Scan for the cell matching the given text and deliver its (x, y) coordinate at center. 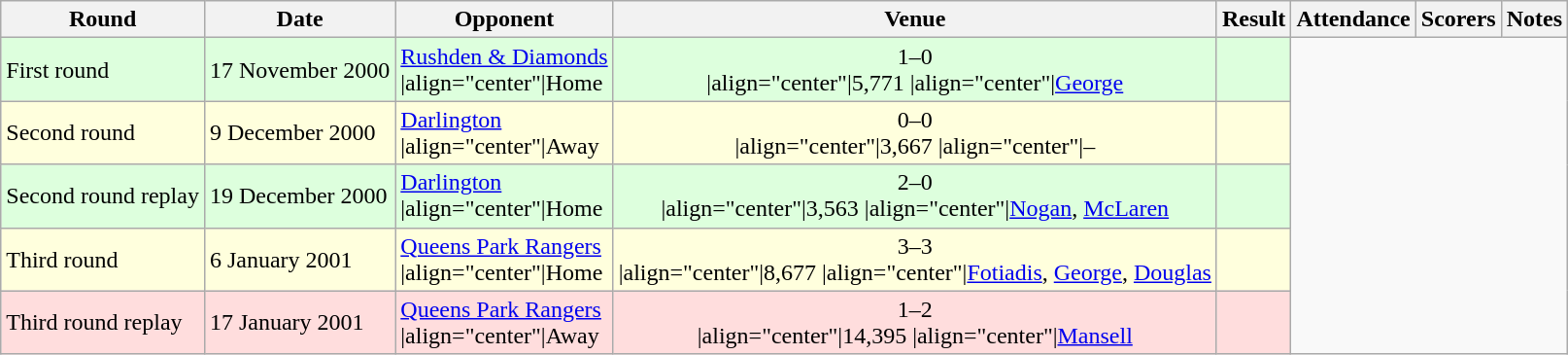
Date (299, 19)
3–3|align="center"|8,677 |align="center"|Fotiadis, George, Douglas (915, 259)
Round (103, 19)
Result (1253, 19)
Attendance (1353, 19)
Darlington|align="center"|Away (504, 132)
17 January 2001 (299, 323)
Notes (1534, 19)
Queens Park Rangers|align="center"|Away (504, 323)
1–0|align="center"|5,771 |align="center"|George (915, 70)
First round (103, 70)
Third round (103, 259)
1–2|align="center"|14,395 |align="center"|Mansell (915, 323)
Second round (103, 132)
Darlington|align="center"|Home (504, 196)
9 December 2000 (299, 132)
Second round replay (103, 196)
Rushden & Diamonds|align="center"|Home (504, 70)
Queens Park Rangers|align="center"|Home (504, 259)
Opponent (504, 19)
6 January 2001 (299, 259)
Scorers (1458, 19)
17 November 2000 (299, 70)
0–0|align="center"|3,667 |align="center"|– (915, 132)
19 December 2000 (299, 196)
Third round replay (103, 323)
2–0|align="center"|3,563 |align="center"|Nogan, McLaren (915, 196)
Venue (915, 19)
